Capture the cell that displays the provided text and extract its [x, y] central coordinate. 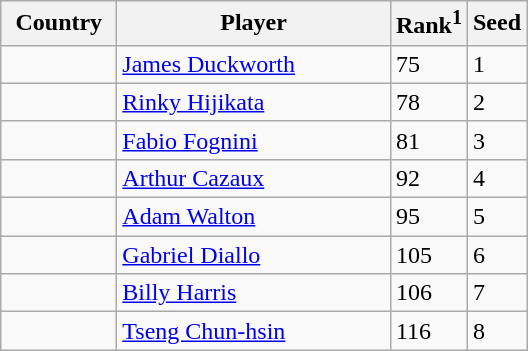
Country [59, 24]
95 [428, 217]
7 [496, 293]
75 [428, 64]
92 [428, 178]
Fabio Fognini [254, 140]
Adam Walton [254, 217]
6 [496, 255]
116 [428, 331]
106 [428, 293]
3 [496, 140]
4 [496, 178]
78 [428, 102]
Player [254, 24]
105 [428, 255]
Rinky Hijikata [254, 102]
Arthur Cazaux [254, 178]
Rank1 [428, 24]
2 [496, 102]
1 [496, 64]
81 [428, 140]
Gabriel Diallo [254, 255]
James Duckworth [254, 64]
Tseng Chun-hsin [254, 331]
8 [496, 331]
5 [496, 217]
Billy Harris [254, 293]
Seed [496, 24]
